Search for the cell housing the specified text and yield its (x, y) center coordinate. 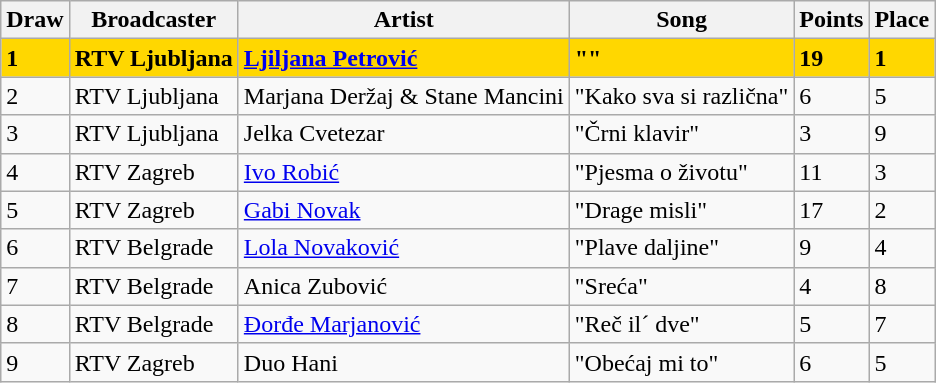
"Obećaj mi to" (682, 362)
Points (832, 20)
Jelka Cvetezar (404, 134)
"" (682, 58)
"Reč il´ dve" (682, 324)
"Pjesma o životu" (682, 172)
19 (832, 58)
Ljiljana Petrović (404, 58)
"Plave daljine" (682, 248)
Marjana Deržaj & Stane Mancini (404, 96)
Gabi Novak (404, 210)
Ivo Robić (404, 172)
"Črni klavir" (682, 134)
Artist (404, 20)
Lola Novaković (404, 248)
11 (832, 172)
Đorđe Marjanović (404, 324)
"Kako sva si različna" (682, 96)
"Drage misli" (682, 210)
Draw (35, 20)
Song (682, 20)
17 (832, 210)
Broadcaster (154, 20)
Place (902, 20)
Anica Zubović (404, 286)
"Sreća" (682, 286)
Duo Hani (404, 362)
